Output the [X, Y] coordinate of the center of the cell containing the given text.  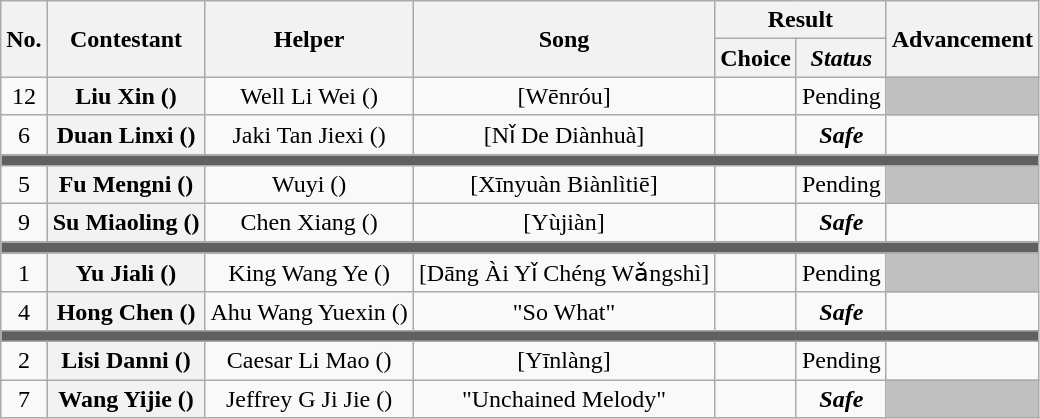
Chen Xiang () [309, 223]
4 [24, 311]
[Xīnyuàn Biànlìtiē] [564, 185]
Liu Xin () [126, 96]
Fu Mengni () [126, 185]
[Yùjiàn] [564, 223]
[Nǐ De Diànhuà] [564, 135]
12 [24, 96]
Choice [756, 58]
Ahu Wang Yuexin () [309, 311]
5 [24, 185]
No. [24, 39]
King Wang Ye () [309, 273]
Result [800, 20]
[Dāng Ài Yǐ Chéng Wǎngshì] [564, 273]
1 [24, 273]
[Yīnlàng] [564, 360]
Status [841, 58]
Wuyi () [309, 185]
6 [24, 135]
Lisi Danni () [126, 360]
7 [24, 399]
Hong Chen () [126, 311]
Well Li Wei () [309, 96]
9 [24, 223]
Su Miaoling () [126, 223]
"Unchained Melody" [564, 399]
Wang Yijie () [126, 399]
Helper [309, 39]
Contestant [126, 39]
Jeffrey G Ji Jie () [309, 399]
2 [24, 360]
Jaki Tan Jiexi () [309, 135]
Advancement [962, 39]
Song [564, 39]
Caesar Li Mao () [309, 360]
[Wēnróu] [564, 96]
Yu Jiali () [126, 273]
"So What" [564, 311]
Duan Linxi () [126, 135]
